From the cell containing the given text, extract its center point as [x, y] coordinate. 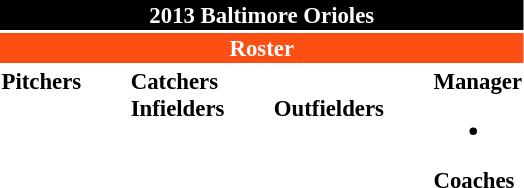
2013 Baltimore Orioles [262, 15]
Roster [262, 48]
